Find where the given text appears and provide that cell's center as [x, y] coordinate. 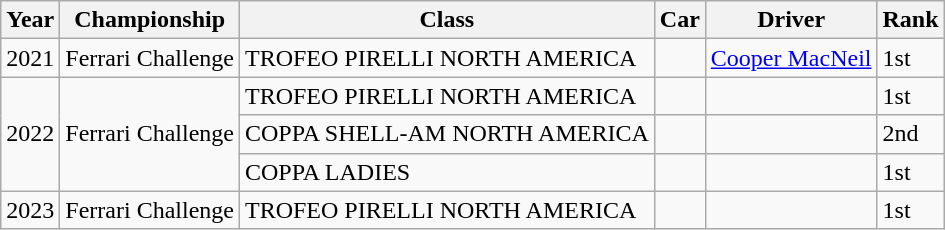
COPPA SHELL-AM NORTH AMERICA [446, 134]
Rank [910, 20]
Year [30, 20]
Car [680, 20]
2021 [30, 58]
COPPA LADIES [446, 172]
Driver [791, 20]
2nd [910, 134]
2023 [30, 210]
Class [446, 20]
Championship [150, 20]
2022 [30, 134]
Cooper MacNeil [791, 58]
